Output the (X, Y) coordinate of the center of the cell containing the given text.  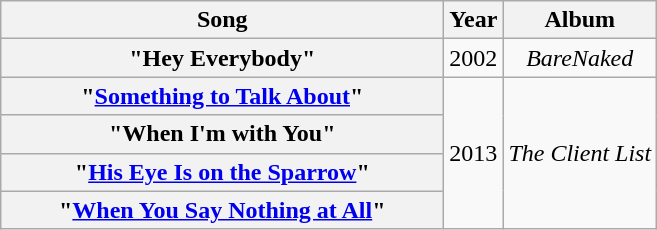
Song (222, 20)
2013 (474, 153)
"His Eye Is on the Sparrow" (222, 172)
BareNaked (580, 58)
"When I'm with You" (222, 134)
"Hey Everybody" (222, 58)
"Something to Talk About" (222, 96)
The Client List (580, 153)
2002 (474, 58)
Year (474, 20)
Album (580, 20)
"When You Say Nothing at All" (222, 210)
